Find where the given text appears and provide that cell's center as (x, y) coordinate. 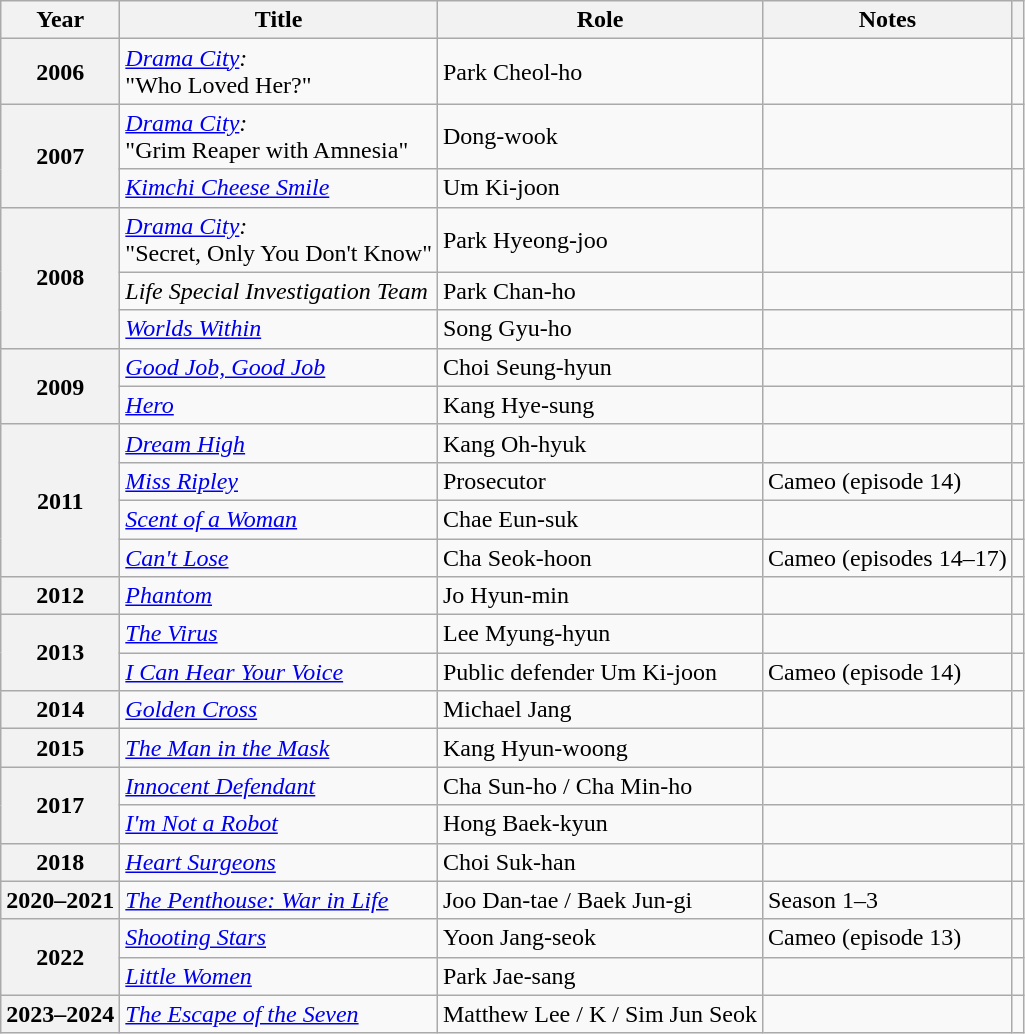
Phantom (279, 596)
Hero (279, 405)
Heart Surgeons (279, 862)
2009 (60, 386)
Dong-wook (600, 136)
Season 1–3 (887, 900)
The Penthouse: War in Life (279, 900)
2007 (60, 156)
Cha Seok-hoon (600, 557)
Little Women (279, 976)
2014 (60, 710)
Worlds Within (279, 329)
Matthew Lee / K / Sim Jun Seok (600, 1014)
2022 (60, 957)
I'm Not a Robot (279, 824)
Life Special Investigation Team (279, 291)
Year (60, 20)
Title (279, 20)
Cameo (episode 13) (887, 938)
Song Gyu-ho (600, 329)
Jo Hyun-min (600, 596)
Role (600, 20)
Drama City:"Secret, Only You Don't Know" (279, 240)
Cameo (episodes 14–17) (887, 557)
2013 (60, 653)
Shooting Stars (279, 938)
Chae Eun-suk (600, 519)
The Man in the Mask (279, 748)
Kang Hyun-woong (600, 748)
I Can Hear Your Voice (279, 672)
Public defender Um Ki-joon (600, 672)
Prosecutor (600, 481)
Scent of a Woman (279, 519)
Kang Oh-hyuk (600, 443)
Dream High (279, 443)
Drama City:"Grim Reaper with Amnesia" (279, 136)
Park Jae-sang (600, 976)
Golden Cross (279, 710)
Can't Lose (279, 557)
Kang Hye-sung (600, 405)
Hong Baek-kyun (600, 824)
Park Cheol-ho (600, 72)
2008 (60, 278)
Joo Dan-tae / Baek Jun-gi (600, 900)
Park Chan-ho (600, 291)
2017 (60, 805)
Cha Sun-ho / Cha Min-ho (600, 786)
Innocent Defendant (279, 786)
Good Job, Good Job (279, 367)
Um Ki-joon (600, 188)
2020–2021 (60, 900)
2012 (60, 596)
Choi Seung-hyun (600, 367)
2011 (60, 500)
The Virus (279, 634)
2015 (60, 748)
2023–2024 (60, 1014)
Michael Jang (600, 710)
Choi Suk-han (600, 862)
2018 (60, 862)
Lee Myung-hyun (600, 634)
Drama City:"Who Loved Her?" (279, 72)
The Escape of the Seven (279, 1014)
Yoon Jang-seok (600, 938)
2006 (60, 72)
Notes (887, 20)
Kimchi Cheese Smile (279, 188)
Miss Ripley (279, 481)
Park Hyeong-joo (600, 240)
